Search for the cell housing the specified text and yield its (x, y) center coordinate. 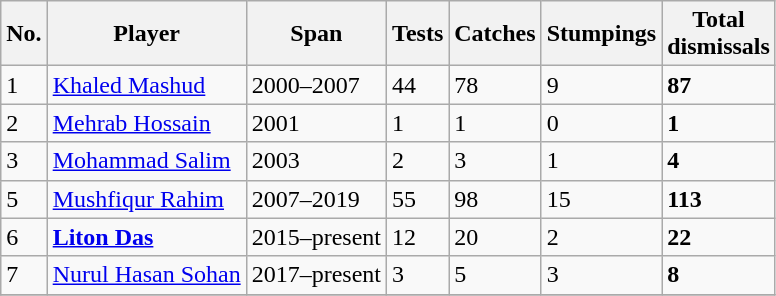
Stumpings (601, 34)
Catches (495, 34)
Totaldismissals (719, 34)
15 (601, 199)
Mehrab Hossain (146, 123)
Mohammad Salim (146, 161)
22 (719, 237)
2007–2019 (316, 199)
8 (719, 275)
2003 (316, 161)
Tests (418, 34)
Nurul Hasan Sohan (146, 275)
20 (495, 237)
Liton Das (146, 237)
Span (316, 34)
No. (24, 34)
55 (418, 199)
87 (719, 85)
Khaled Mashud (146, 85)
44 (418, 85)
Mushfiqur Rahim (146, 199)
2001 (316, 123)
9 (601, 85)
12 (418, 237)
2015–present (316, 237)
4 (719, 161)
7 (24, 275)
2017–present (316, 275)
2000–2007 (316, 85)
113 (719, 199)
0 (601, 123)
98 (495, 199)
6 (24, 237)
Player (146, 34)
78 (495, 85)
